Determine the [x, y] coordinate at the center of the cell enclosing the given text.  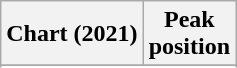
Chart (2021) [72, 34]
Peakposition [189, 34]
